Return (x, y) of the center of cell containing provided text 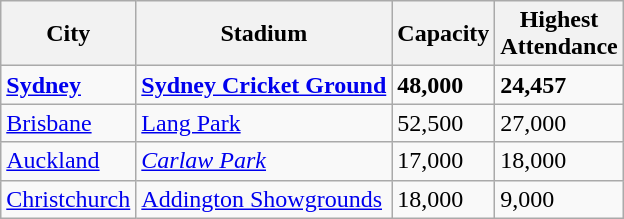
City (68, 34)
Stadium (264, 34)
Auckland (68, 161)
Lang Park (264, 123)
17,000 (444, 161)
52,500 (444, 123)
Christchurch (68, 199)
Sydney Cricket Ground (264, 85)
48,000 (444, 85)
Sydney (68, 85)
9,000 (559, 199)
Brisbane (68, 123)
Capacity (444, 34)
27,000 (559, 123)
HighestAttendance (559, 34)
Carlaw Park (264, 161)
Addington Showgrounds (264, 199)
24,457 (559, 85)
